Provide the (x, y) coordinate of the cell's center where the given text is located.  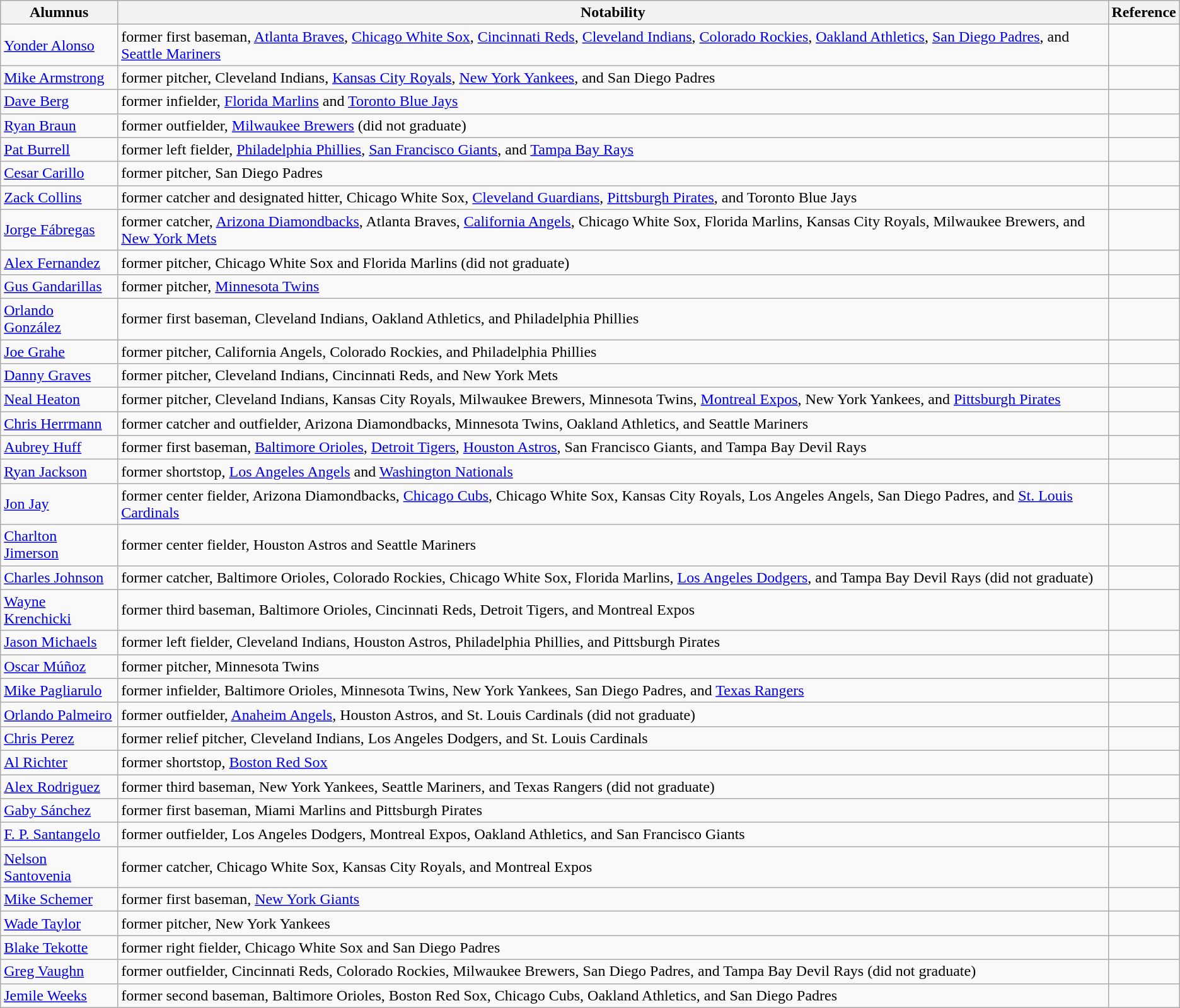
Jemile Weeks (59, 995)
Chris Herrmann (59, 424)
Alex Fernandez (59, 262)
former outfielder, Cincinnati Reds, Colorado Rockies, Milwaukee Brewers, San Diego Padres, and Tampa Bay Devil Rays (did not graduate) (613, 971)
Charlton Jimerson (59, 545)
Greg Vaughn (59, 971)
Mike Armstrong (59, 78)
Aubrey Huff (59, 448)
former first baseman, Baltimore Orioles, Detroit Tigers, Houston Astros, San Francisco Giants, and Tampa Bay Devil Rays (613, 448)
former shortstop, Boston Red Sox (613, 762)
former first baseman, Cleveland Indians, Oakland Athletics, and Philadelphia Phillies (613, 319)
former right fielder, Chicago White Sox and San Diego Padres (613, 947)
Neal Heaton (59, 400)
former left fielder, Philadelphia Phillies, San Francisco Giants, and Tampa Bay Rays (613, 149)
Blake Tekotte (59, 947)
former left fielder, Cleveland Indians, Houston Astros, Philadelphia Phillies, and Pittsburgh Pirates (613, 642)
former pitcher, Cleveland Indians, Kansas City Royals, Milwaukee Brewers, Minnesota Twins, Montreal Expos, New York Yankees, and Pittsburgh Pirates (613, 400)
former first baseman, Miami Marlins and Pittsburgh Pirates (613, 811)
former shortstop, Los Angeles Angels and Washington Nationals (613, 472)
Gus Gandarillas (59, 286)
Cesar Carillo (59, 173)
Wayne Krenchicki (59, 610)
Mike Pagliarulo (59, 690)
former infielder, Florida Marlins and Toronto Blue Jays (613, 101)
former catcher and designated hitter, Chicago White Sox, Cleveland Guardians, Pittsburgh Pirates, and Toronto Blue Jays (613, 197)
former infielder, Baltimore Orioles, Minnesota Twins, New York Yankees, San Diego Padres, and Texas Rangers (613, 690)
F. P. Santangelo (59, 835)
Charles Johnson (59, 577)
former pitcher, New York Yankees (613, 924)
former pitcher, San Diego Padres (613, 173)
Yonder Alonso (59, 45)
former pitcher, Cleveland Indians, Kansas City Royals, New York Yankees, and San Diego Padres (613, 78)
former relief pitcher, Cleveland Indians, Los Angeles Dodgers, and St. Louis Cardinals (613, 738)
Chris Perez (59, 738)
former outfielder, Milwaukee Brewers (did not graduate) (613, 125)
Jason Michaels (59, 642)
former pitcher, California Angels, Colorado Rockies, and Philadelphia Phillies (613, 351)
former second baseman, Baltimore Orioles, Boston Red Sox, Chicago Cubs, Oakland Athletics, and San Diego Padres (613, 995)
former outfielder, Anaheim Angels, Houston Astros, and St. Louis Cardinals (did not graduate) (613, 714)
former third baseman, Baltimore Orioles, Cincinnati Reds, Detroit Tigers, and Montreal Expos (613, 610)
Orlando González (59, 319)
Mike Schemer (59, 900)
Joe Grahe (59, 351)
Jon Jay (59, 504)
former first baseman, New York Giants (613, 900)
Pat Burrell (59, 149)
former outfielder, Los Angeles Dodgers, Montreal Expos, Oakland Athletics, and San Francisco Giants (613, 835)
Zack Collins (59, 197)
Oscar Múñoz (59, 666)
Ryan Jackson (59, 472)
former pitcher, Cleveland Indians, Cincinnati Reds, and New York Mets (613, 376)
Dave Berg (59, 101)
former catcher and outfielder, Arizona Diamondbacks, Minnesota Twins, Oakland Athletics, and Seattle Mariners (613, 424)
Reference (1143, 13)
former center fielder, Houston Astros and Seattle Mariners (613, 545)
Jorge Fábregas (59, 229)
Nelson Santovenia (59, 867)
Alumnus (59, 13)
Orlando Palmeiro (59, 714)
former catcher, Chicago White Sox, Kansas City Royals, and Montreal Expos (613, 867)
Danny Graves (59, 376)
former pitcher, Chicago White Sox and Florida Marlins (did not graduate) (613, 262)
former third baseman, New York Yankees, Seattle Mariners, and Texas Rangers (did not graduate) (613, 786)
Al Richter (59, 762)
Notability (613, 13)
Ryan Braun (59, 125)
Alex Rodriguez (59, 786)
Wade Taylor (59, 924)
Gaby Sánchez (59, 811)
